Find where the given text appears and provide that cell's center as (X, Y) coordinate. 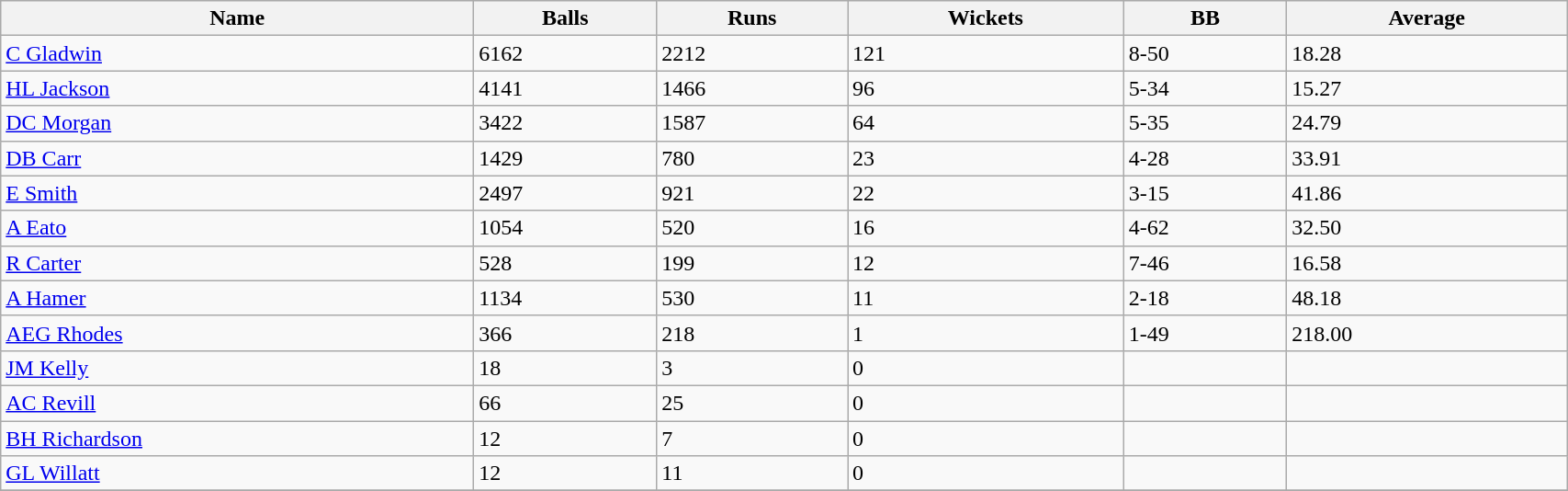
520 (752, 228)
A Eato (237, 228)
3-15 (1205, 193)
5-34 (1205, 88)
4141 (566, 88)
15.27 (1427, 88)
DC Morgan (237, 123)
530 (752, 298)
Name (237, 18)
528 (566, 263)
8-50 (1205, 53)
JM Kelly (237, 368)
366 (566, 333)
32.50 (1427, 228)
64 (985, 123)
BB (1205, 18)
23 (985, 158)
4-28 (1205, 158)
Average (1427, 18)
16.58 (1427, 263)
48.18 (1427, 298)
AEG Rhodes (237, 333)
BH Richardson (237, 439)
18.28 (1427, 53)
780 (752, 158)
33.91 (1427, 158)
AC Revill (237, 403)
6162 (566, 53)
HL Jackson (237, 88)
2497 (566, 193)
18 (566, 368)
96 (985, 88)
41.86 (1427, 193)
66 (566, 403)
1587 (752, 123)
4-62 (1205, 228)
22 (985, 193)
Balls (566, 18)
1054 (566, 228)
25 (752, 403)
7-46 (1205, 263)
1 (985, 333)
218.00 (1427, 333)
R Carter (237, 263)
5-35 (1205, 123)
7 (752, 439)
Wickets (985, 18)
DB Carr (237, 158)
E Smith (237, 193)
218 (752, 333)
1429 (566, 158)
A Hamer (237, 298)
1134 (566, 298)
24.79 (1427, 123)
C Gladwin (237, 53)
3422 (566, 123)
1-49 (1205, 333)
2-18 (1205, 298)
GL Willatt (237, 474)
16 (985, 228)
121 (985, 53)
1466 (752, 88)
3 (752, 368)
199 (752, 263)
921 (752, 193)
Runs (752, 18)
2212 (752, 53)
